Capture the cell that displays the provided text and extract its [x, y] central coordinate. 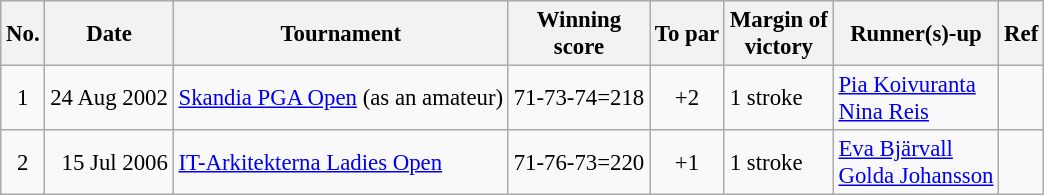
Ref [1022, 34]
71-73-74=218 [578, 98]
No. [23, 34]
Winningscore [578, 34]
71-76-73=220 [578, 162]
Pia Koivuranta Nina Reis [916, 98]
Eva Bjärvall Golda Johansson [916, 162]
24 Aug 2002 [109, 98]
+2 [688, 98]
2 [23, 162]
1 [23, 98]
Runner(s)-up [916, 34]
Margin ofvictory [778, 34]
Date [109, 34]
Skandia PGA Open (as an amateur) [340, 98]
+1 [688, 162]
15 Jul 2006 [109, 162]
IT-Arkitekterna Ladies Open [340, 162]
To par [688, 34]
Tournament [340, 34]
